Extract the [X, Y] coordinate from the center of the cell holding the provided text.  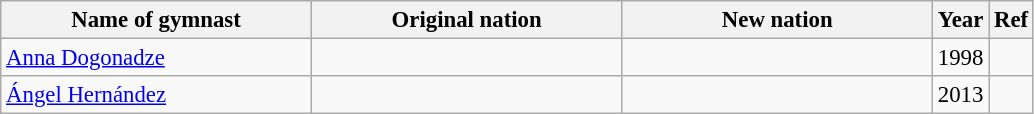
Year [961, 20]
1998 [961, 58]
Ángel Hernández [156, 95]
New nation [778, 20]
Ref [1012, 20]
Anna Dogonadze [156, 58]
2013 [961, 95]
Name of gymnast [156, 20]
Original nation [466, 20]
